Capture the cell that displays the provided text and extract its [X, Y] central coordinate. 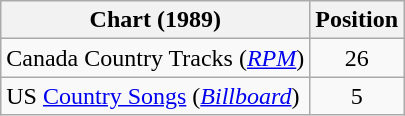
Position [357, 20]
Chart (1989) [156, 20]
US Country Songs (Billboard) [156, 96]
26 [357, 58]
5 [357, 96]
Canada Country Tracks (RPM) [156, 58]
